Return the [X, Y] coordinate for the center point of the cell that contains the specified text.  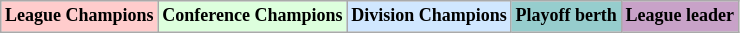
League Champions [80, 16]
Playoff berth [566, 16]
League leader [680, 16]
Conference Champions [252, 16]
Division Champions [429, 16]
